Find where the given text appears and provide that cell's center as (X, Y) coordinate. 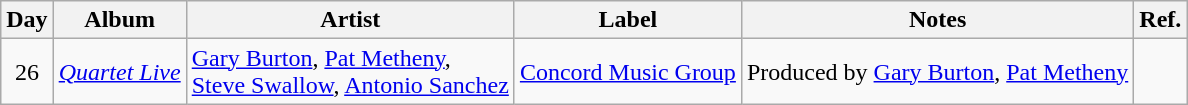
Quartet Live (120, 72)
Day (27, 20)
Label (628, 20)
Ref. (1160, 20)
Concord Music Group (628, 72)
26 (27, 72)
Produced by Gary Burton, Pat Metheny (937, 72)
Artist (350, 20)
Notes (937, 20)
Album (120, 20)
Gary Burton, Pat Metheny, Steve Swallow, Antonio Sanchez (350, 72)
